Locate the cell with the specified text and output its (x, y) center coordinate. 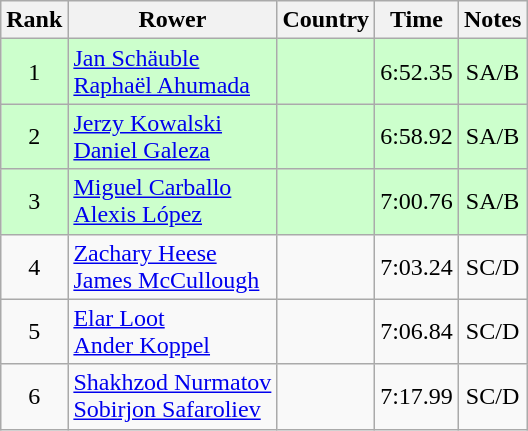
7:06.84 (417, 332)
6:58.92 (417, 136)
7:03.24 (417, 266)
Zachary HeeseJames McCullough (172, 266)
Time (417, 20)
4 (34, 266)
Rower (172, 20)
Country (326, 20)
7:17.99 (417, 396)
3 (34, 202)
1 (34, 72)
Notes (492, 20)
Shakhzod NurmatovSobirjon Safaroliev (172, 396)
Elar LootAnder Koppel (172, 332)
Jan SchäubleRaphaël Ahumada (172, 72)
6 (34, 396)
6:52.35 (417, 72)
7:00.76 (417, 202)
Jerzy KowalskiDaniel Galeza (172, 136)
5 (34, 332)
Miguel CarballoAlexis López (172, 202)
Rank (34, 20)
2 (34, 136)
